Extract the [X, Y] coordinate from the center of the cell holding the provided text.  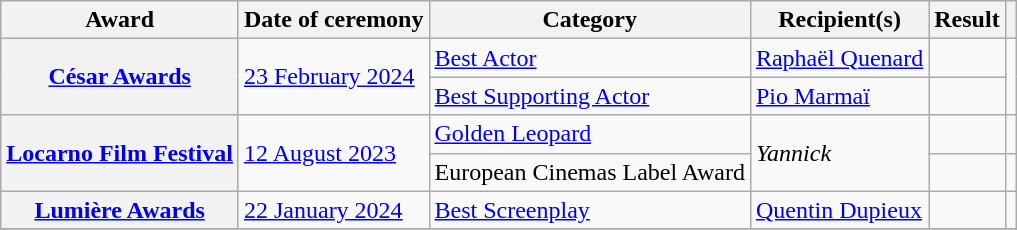
Golden Leopard [590, 134]
12 August 2023 [334, 153]
Recipient(s) [839, 20]
European Cinemas Label Award [590, 172]
Best Supporting Actor [590, 96]
Locarno Film Festival [120, 153]
22 January 2024 [334, 210]
Award [120, 20]
Best Actor [590, 58]
Pio Marmaï [839, 96]
Result [967, 20]
Best Screenplay [590, 210]
Yannick [839, 153]
César Awards [120, 77]
Date of ceremony [334, 20]
Quentin Dupieux [839, 210]
Raphaël Quenard [839, 58]
23 February 2024 [334, 77]
Category [590, 20]
Lumière Awards [120, 210]
